Output the [X, Y] coordinate of the center of the cell containing the given text.  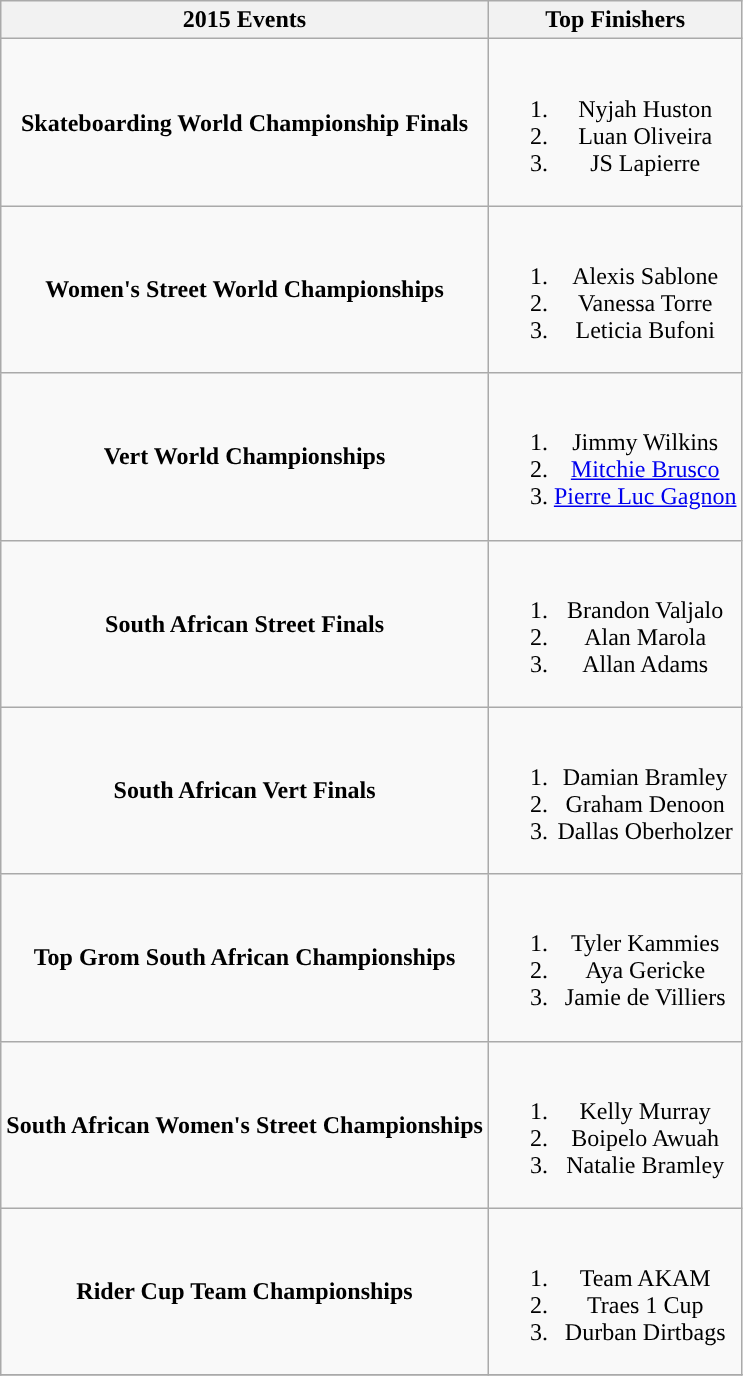
South African Street Finals [245, 624]
South African Vert Finals [245, 790]
Kelly Murray Boipelo Awuah Natalie Bramley [615, 1124]
Vert World Championships [245, 456]
Top Finishers [615, 20]
Rider Cup Team Championships [245, 1292]
Team AKAM Traes 1 Cup Durban Dirtbags [615, 1292]
Alexis Sablone Vanessa Torre Leticia Bufoni [615, 290]
Top Grom South African Championships [245, 958]
South African Women's Street Championships [245, 1124]
Skateboarding World Championship Finals [245, 122]
Tyler Kammies Aya Gericke Jamie de Villiers [615, 958]
Damian Bramley Graham Denoon Dallas Oberholzer [615, 790]
Brandon Valjalo Alan Marola Allan Adams [615, 624]
Nyjah Huston Luan Oliveira JS Lapierre [615, 122]
Women's Street World Championships [245, 290]
Jimmy Wilkins Mitchie Brusco Pierre Luc Gagnon [615, 456]
2015 Events [245, 20]
